Detect which cell encompasses the target text, then output its [X, Y] center coordinate. 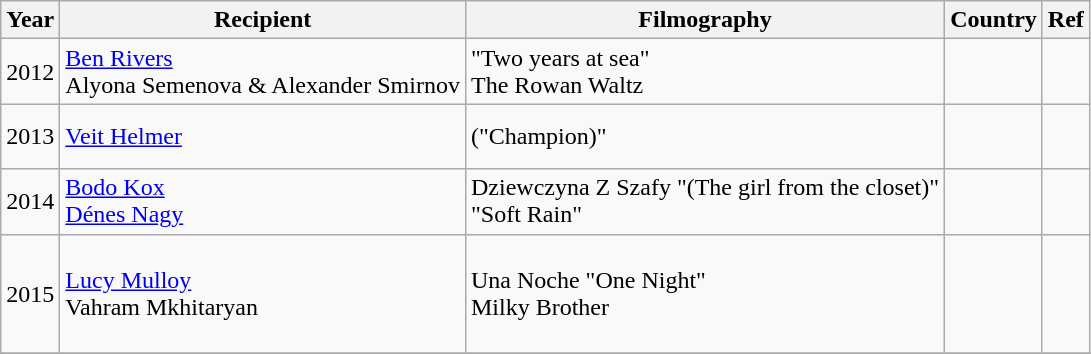
Recipient [263, 20]
Country [994, 20]
Veit Helmer [263, 136]
2012 [30, 72]
Ref [1066, 20]
"Two years at sea"The Rowan Waltz [704, 72]
Una Noche "One Night"Milky Brother [704, 294]
("Champion)" [704, 136]
2014 [30, 202]
Dziewczyna Z Szafy "(The girl from the closet)""Soft Rain" [704, 202]
Ben RiversAlyona Semenova & Alexander Smirnov [263, 72]
Filmography [704, 20]
Lucy MulloyVahram Mkhitaryan [263, 294]
Bodo KoxDénes Nagy [263, 202]
2015 [30, 294]
2013 [30, 136]
Year [30, 20]
